Detect which cell encompasses the target text, then output its (x, y) center coordinate. 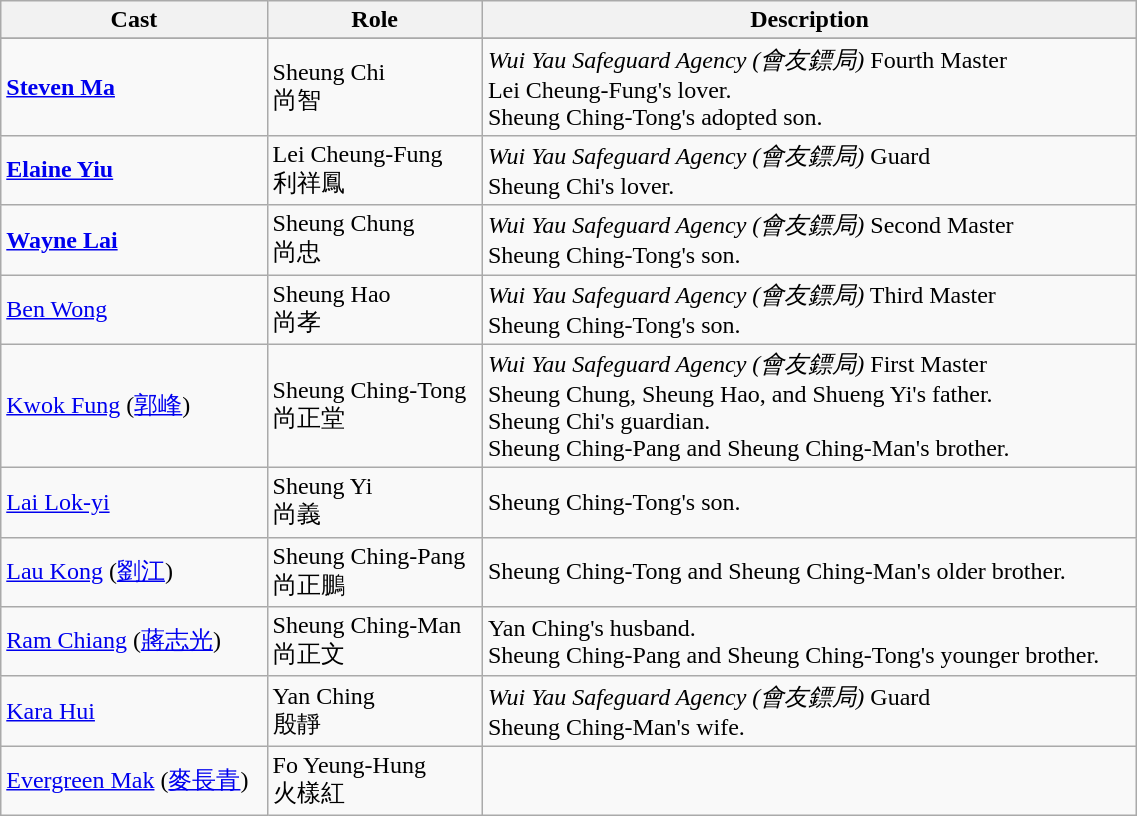
Description (809, 20)
Wui Yau Safeguard Agency (會友鏢局) Guard Sheung Chi's lover. (809, 170)
Fo Yeung-Hung 火樣紅 (374, 781)
Sheung Hao 尚孝 (374, 309)
Cast (134, 20)
Wui Yau Safeguard Agency (會友鏢局) Fourth Master Lei Cheung-Fung's lover. Sheung Ching-Tong's adopted son. (809, 88)
Lai Lok-yi (134, 503)
Yan Ching's husband. Sheung Ching-Pang and Sheung Ching-Tong's younger brother. (809, 642)
Sheung Chung 尚忠 (374, 240)
Sheung Yi 尚義 (374, 503)
Kara Hui (134, 711)
Lau Kong (劉江) (134, 572)
Sheung Ching-Tong's son. (809, 503)
Sheung Chi 尚智 (374, 88)
Ben Wong (134, 309)
Sheung Ching-Tong 尚正堂 (374, 406)
Steven Ma (134, 88)
Sheung Ching-Tong and Sheung Ching-Man's older brother. (809, 572)
Wui Yau Safeguard Agency (會友鏢局) Third Master Sheung Ching-Tong's son. (809, 309)
Elaine Yiu (134, 170)
Ram Chiang (蔣志光) (134, 642)
Sheung Ching-Pang 尚正鵬 (374, 572)
Yan Ching 殷靜 (374, 711)
Role (374, 20)
Wui Yau Safeguard Agency (會友鏢局) Second Master Sheung Ching-Tong's son. (809, 240)
Sheung Ching-Man 尚正文 (374, 642)
Lei Cheung-Fung 利祥鳳 (374, 170)
Kwok Fung (郭峰) (134, 406)
Wayne Lai (134, 240)
Evergreen Mak (麥長青) (134, 781)
Wui Yau Safeguard Agency (會友鏢局) Guard Sheung Ching-Man's wife. (809, 711)
